Find where the given text appears and provide that cell's center as (x, y) coordinate. 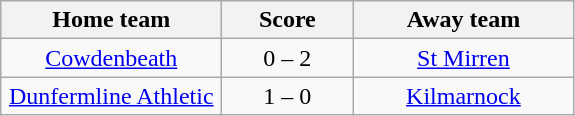
Kilmarnock (464, 96)
1 – 0 (288, 96)
Dunfermline Athletic (112, 96)
Score (288, 20)
0 – 2 (288, 58)
Away team (464, 20)
Home team (112, 20)
Cowdenbeath (112, 58)
St Mirren (464, 58)
